Return the [X, Y] coordinate for the center point of the cell that contains the specified text.  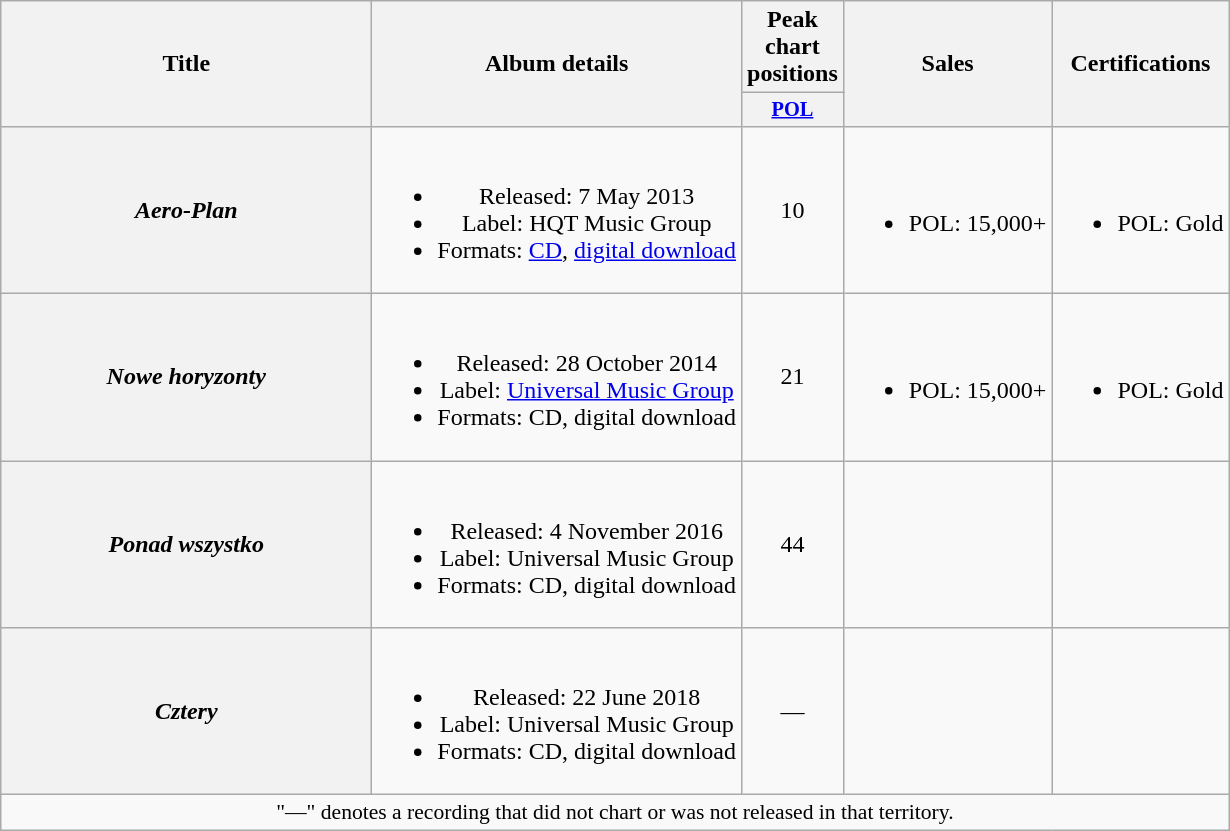
Certifications [1140, 64]
"—" denotes a recording that did not chart or was not released in that territory. [615, 813]
Title [186, 64]
Released: 28 October 2014Label: Universal Music GroupFormats: CD, digital download [557, 378]
Album details [557, 64]
Ponad wszystko [186, 544]
Sales [948, 64]
Released: 22 June 2018Label: Universal Music GroupFormats: CD, digital download [557, 712]
Aero-Plan [186, 210]
10 [793, 210]
44 [793, 544]
Nowe horyzonty [186, 378]
Cztery [186, 712]
21 [793, 378]
POL [793, 110]
Released: 7 May 2013Label: HQT Music GroupFormats: CD, digital download [557, 210]
Released: 4 November 2016Label: Universal Music GroupFormats: CD, digital download [557, 544]
Peak chart positions [793, 47]
— [793, 712]
